Locate the cell with the specified text and output its [X, Y] center coordinate. 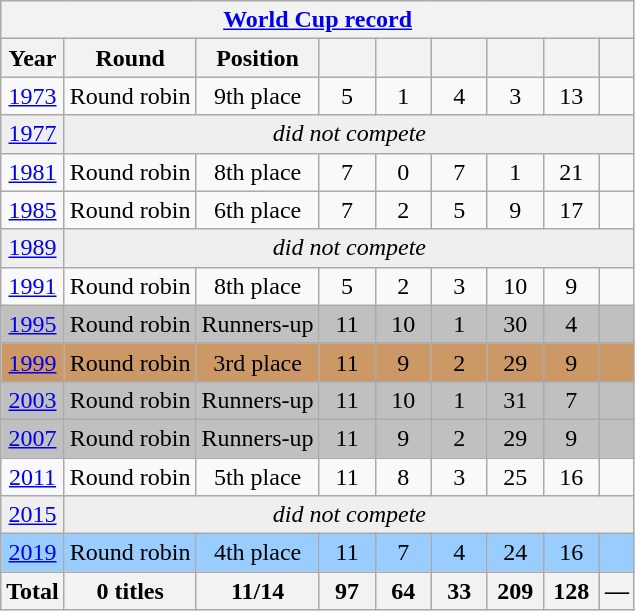
2015 [33, 515]
25 [515, 477]
1995 [33, 324]
6th place [258, 210]
5th place [258, 477]
64 [403, 591]
2019 [33, 553]
4th place [258, 553]
128 [571, 591]
1989 [33, 248]
31 [515, 400]
97 [347, 591]
0 [403, 172]
Round [130, 58]
33 [459, 591]
11/14 [258, 591]
World Cup record [318, 20]
13 [571, 96]
1999 [33, 362]
17 [571, 210]
1977 [33, 134]
8 [403, 477]
209 [515, 591]
— [616, 591]
1981 [33, 172]
30 [515, 324]
2003 [33, 400]
2011 [33, 477]
Total [33, 591]
3rd place [258, 362]
Position [258, 58]
1991 [33, 286]
2007 [33, 438]
21 [571, 172]
24 [515, 553]
9th place [258, 96]
Year [33, 58]
1973 [33, 96]
0 titles [130, 591]
1985 [33, 210]
